Find where the given text appears and provide that cell's center as (X, Y) coordinate. 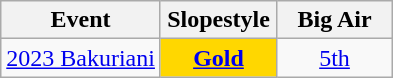
5th (335, 58)
Big Air (335, 20)
Slopestyle (218, 20)
Event (81, 20)
2023 Bakuriani (81, 58)
Gold (218, 58)
